Capture the cell that displays the provided text and extract its [X, Y] central coordinate. 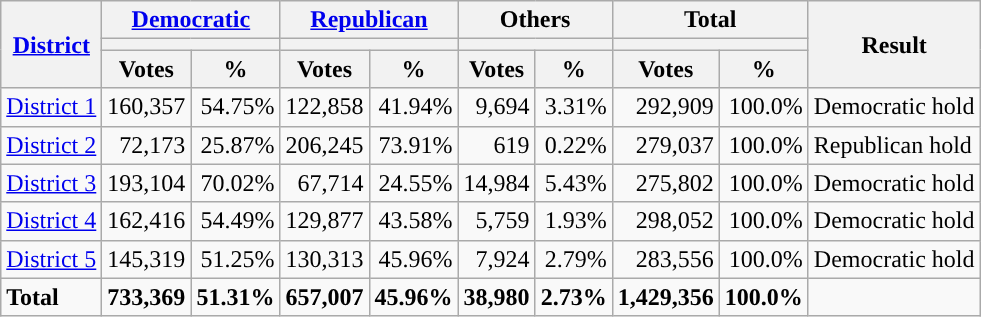
Republican [369, 20]
54.75% [236, 107]
District 2 [52, 145]
District 3 [52, 183]
5,759 [496, 221]
54.49% [236, 221]
279,037 [666, 145]
Republican hold [894, 145]
9,694 [496, 107]
District 5 [52, 259]
38,980 [496, 297]
657,007 [324, 297]
162,416 [146, 221]
129,877 [324, 221]
619 [496, 145]
1,429,356 [666, 297]
122,858 [324, 107]
145,319 [146, 259]
24.55% [414, 183]
7,924 [496, 259]
283,556 [666, 259]
43.58% [414, 221]
District 4 [52, 221]
72,173 [146, 145]
193,104 [146, 183]
160,357 [146, 107]
0.22% [574, 145]
Democratic [191, 20]
25.87% [236, 145]
41.94% [414, 107]
67,714 [324, 183]
51.31% [236, 297]
2.79% [574, 259]
District 1 [52, 107]
5.43% [574, 183]
14,984 [496, 183]
298,052 [666, 221]
275,802 [666, 183]
733,369 [146, 297]
3.31% [574, 107]
2.73% [574, 297]
1.93% [574, 221]
73.91% [414, 145]
70.02% [236, 183]
51.25% [236, 259]
Result [894, 44]
130,313 [324, 259]
292,909 [666, 107]
Others [535, 20]
District [52, 44]
206,245 [324, 145]
